Pinpoint the cell where the given text exists, returning its (x, y) midpoint coordinate. 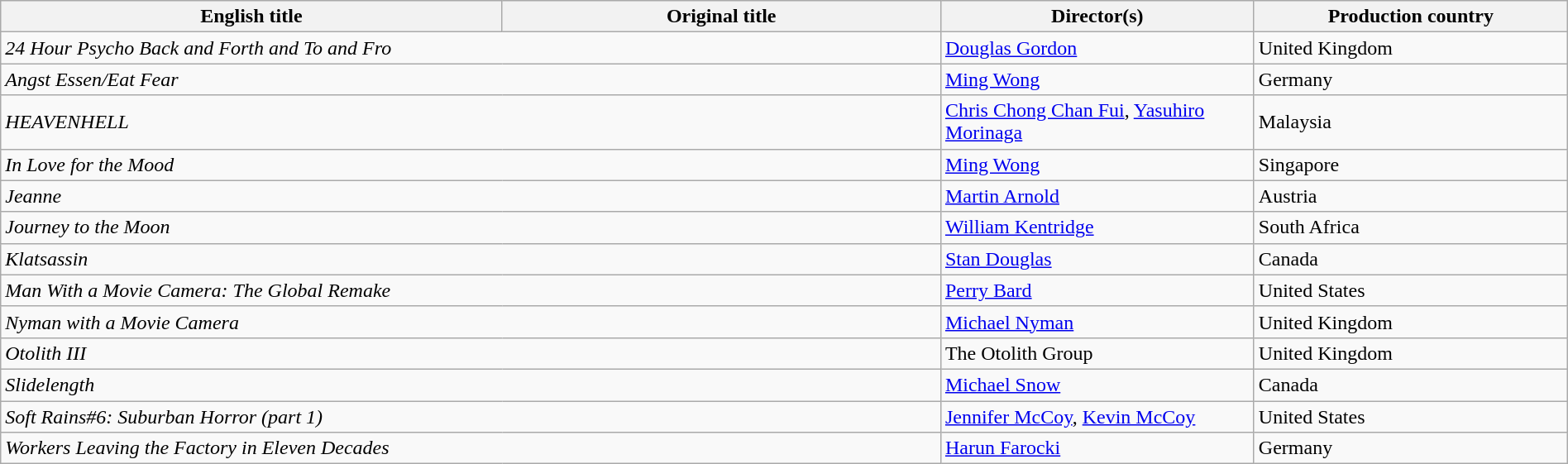
William Kentridge (1097, 227)
Jennifer McCoy, Kevin McCoy (1097, 416)
Journey to the Moon (471, 227)
Man With a Movie Camera: The Global Remake (471, 290)
English title (251, 17)
Stan Douglas (1097, 259)
Angst Essen/Eat Fear (471, 79)
Austria (1411, 196)
Michael Snow (1097, 385)
Production country (1411, 17)
Harun Farocki (1097, 448)
Otolith III (471, 353)
Martin Arnold (1097, 196)
Michael Nyman (1097, 322)
South Africa (1411, 227)
Klatsassin (471, 259)
Workers Leaving the Factory in Eleven Decades (471, 448)
Singapore (1411, 165)
Chris Chong Chan Fui, Yasuhiro Morinaga (1097, 122)
The Otolith Group (1097, 353)
Malaysia (1411, 122)
Nyman with a Movie Camera (471, 322)
Soft Rains#6: Suburban Horror (part 1) (471, 416)
In Love for the Mood (471, 165)
Original title (721, 17)
Perry Bard (1097, 290)
HEAVENHELL (471, 122)
24 Hour Psycho Back and Forth and To and Fro (471, 48)
Director(s) (1097, 17)
Jeanne (471, 196)
Slidelength (471, 385)
Douglas Gordon (1097, 48)
